Return (x, y) of the center of cell containing provided text 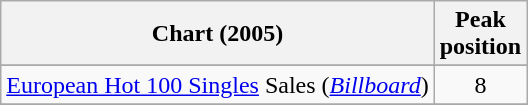
Chart (2005) (218, 34)
8 (480, 85)
European Hot 100 Singles Sales (Billboard) (218, 85)
Peakposition (480, 34)
